Return (X, Y) of the center of cell containing provided text 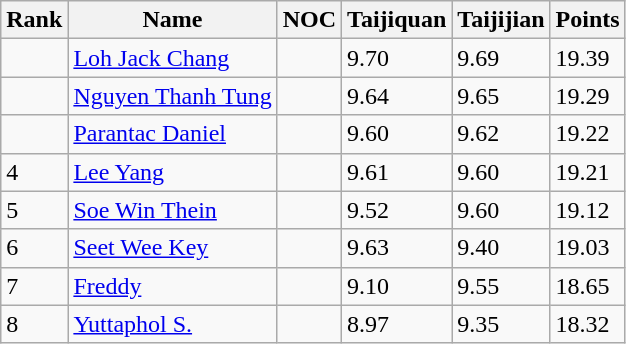
6 (34, 248)
9.62 (501, 134)
5 (34, 210)
19.12 (588, 210)
19.39 (588, 58)
9.35 (501, 324)
9.70 (397, 58)
Taijijian (501, 20)
Rank (34, 20)
19.29 (588, 96)
9.64 (397, 96)
18.65 (588, 286)
9.69 (501, 58)
8 (34, 324)
19.22 (588, 134)
18.32 (588, 324)
9.52 (397, 210)
9.10 (397, 286)
8.97 (397, 324)
Points (588, 20)
9.40 (501, 248)
9.63 (397, 248)
Soe Win Thein (172, 210)
19.03 (588, 248)
7 (34, 286)
Taijiquan (397, 20)
Freddy (172, 286)
NOC (309, 20)
9.65 (501, 96)
Seet Wee Key (172, 248)
4 (34, 172)
9.55 (501, 286)
Parantac Daniel (172, 134)
Lee Yang (172, 172)
19.21 (588, 172)
9.61 (397, 172)
Name (172, 20)
Yuttaphol S. (172, 324)
Loh Jack Chang (172, 58)
Nguyen Thanh Tung (172, 96)
